Search for the cell housing the specified text and yield its [x, y] center coordinate. 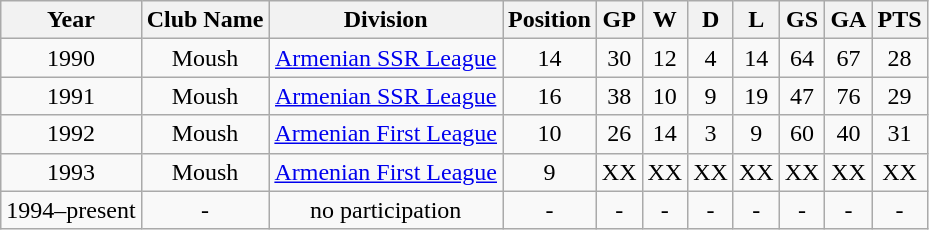
38 [619, 96]
Year [71, 20]
Position [550, 20]
GP [619, 20]
Club Name [205, 20]
Division [386, 20]
47 [802, 96]
no participation [386, 210]
30 [619, 58]
40 [848, 134]
4 [711, 58]
1994–present [71, 210]
12 [665, 58]
W [665, 20]
GA [848, 20]
1990 [71, 58]
16 [550, 96]
PTS [900, 20]
1993 [71, 172]
19 [756, 96]
31 [900, 134]
76 [848, 96]
D [711, 20]
26 [619, 134]
1992 [71, 134]
64 [802, 58]
29 [900, 96]
1991 [71, 96]
60 [802, 134]
3 [711, 134]
28 [900, 58]
GS [802, 20]
L [756, 20]
67 [848, 58]
